Provide the (x, y) coordinate of the cell's center where the given text is located.  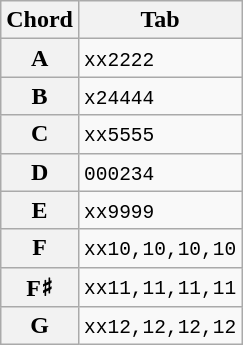
xx2222 (160, 58)
F♯ (40, 287)
Chord (40, 20)
E (40, 210)
G (40, 326)
B (40, 96)
xx5555 (160, 134)
xx9999 (160, 210)
xx12,12,12,12 (160, 326)
000234 (160, 172)
xx11,11,11,11 (160, 287)
A (40, 58)
C (40, 134)
D (40, 172)
xx10,10,10,10 (160, 248)
Tab (160, 20)
x24444 (160, 96)
F (40, 248)
